Return the [x, y] coordinate for the center point of the cell that contains the specified text.  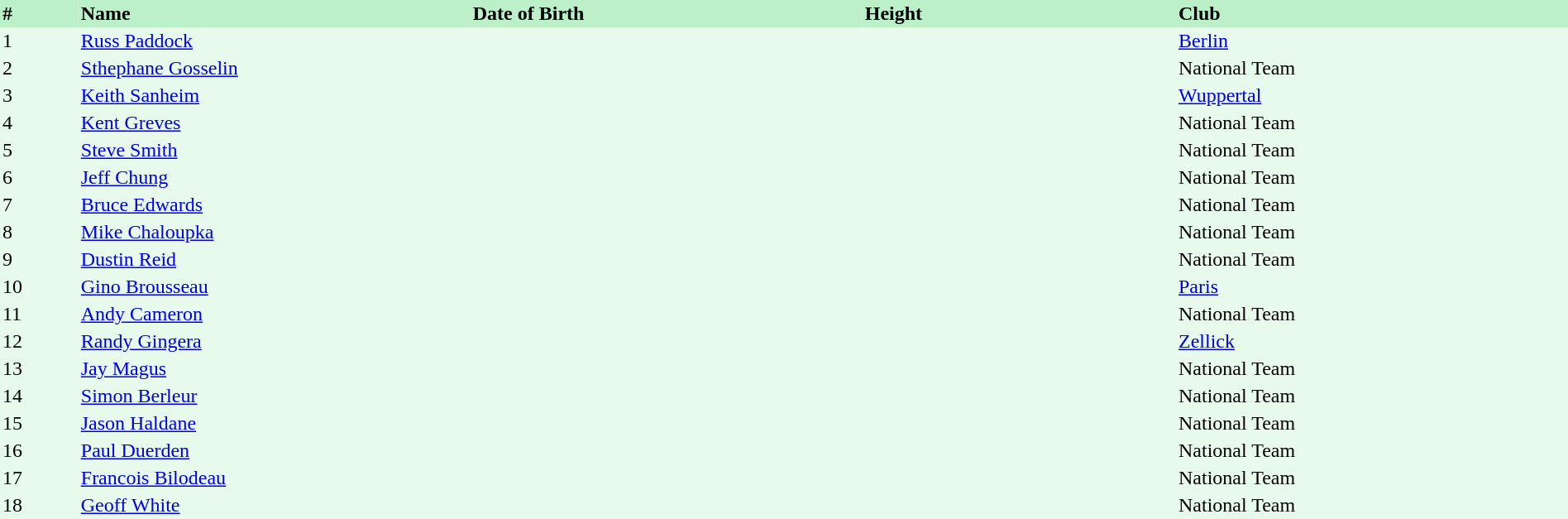
17 [40, 478]
Jay Magus [275, 369]
Francois Bilodeau [275, 478]
Sthephane Gosselin [275, 68]
Date of Birth [667, 13]
11 [40, 315]
5 [40, 151]
6 [40, 177]
10 [40, 286]
Andy Cameron [275, 315]
Gino Brousseau [275, 286]
9 [40, 260]
Name [275, 13]
12 [40, 341]
Paul Duerden [275, 450]
Simon Berleur [275, 396]
Randy Gingera [275, 341]
# [40, 13]
Geoff White [275, 505]
Jason Haldane [275, 424]
Dustin Reid [275, 260]
Bruce Edwards [275, 205]
2 [40, 68]
Wuppertal [1372, 96]
Paris [1372, 286]
13 [40, 369]
Height [1019, 13]
1 [40, 41]
Berlin [1372, 41]
4 [40, 123]
Jeff Chung [275, 177]
Zellick [1372, 341]
Steve Smith [275, 151]
3 [40, 96]
Russ Paddock [275, 41]
7 [40, 205]
18 [40, 505]
15 [40, 424]
14 [40, 396]
16 [40, 450]
Club [1372, 13]
Keith Sanheim [275, 96]
Mike Chaloupka [275, 232]
Kent Greves [275, 123]
8 [40, 232]
